For the text-containing cell, return its midpoint in (X, Y) coordinate format. 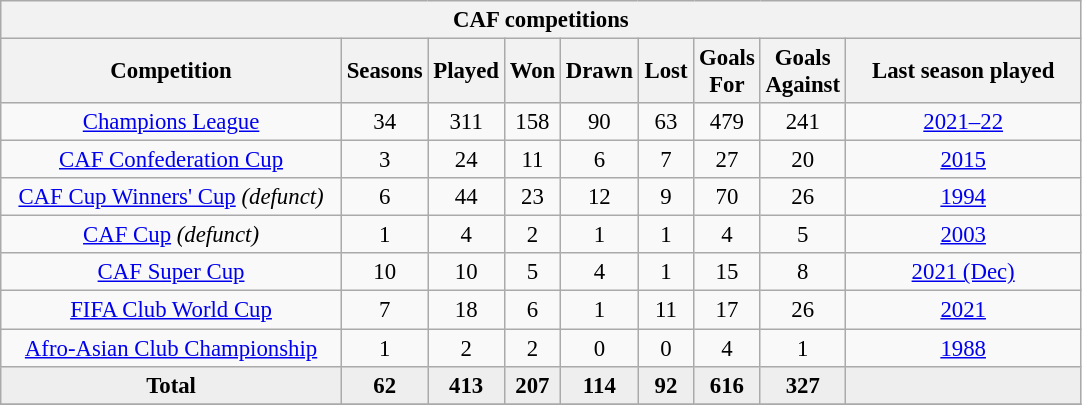
Drawn (600, 72)
44 (466, 197)
3 (384, 160)
311 (466, 122)
158 (532, 122)
479 (727, 122)
1988 (963, 348)
62 (384, 385)
Champions League (172, 122)
92 (666, 385)
8 (802, 273)
27 (727, 160)
2021 (Dec) (963, 273)
CAF Cup (defunct) (172, 235)
CAF competitions (541, 20)
70 (727, 197)
Afro-Asian Club Championship (172, 348)
2021 (963, 310)
17 (727, 310)
Goals Against (802, 72)
FIFA Club World Cup (172, 310)
18 (466, 310)
CAF Cup Winners' Cup (defunct) (172, 197)
114 (600, 385)
12 (600, 197)
2003 (963, 235)
327 (802, 385)
90 (600, 122)
Goals For (727, 72)
Seasons (384, 72)
34 (384, 122)
Competition (172, 72)
1994 (963, 197)
207 (532, 385)
23 (532, 197)
2015 (963, 160)
2021–22 (963, 122)
15 (727, 273)
9 (666, 197)
Played (466, 72)
Total (172, 385)
20 (802, 160)
24 (466, 160)
Won (532, 72)
CAF Confederation Cup (172, 160)
63 (666, 122)
CAF Super Cup (172, 273)
Lost (666, 72)
Last season played (963, 72)
241 (802, 122)
413 (466, 385)
616 (727, 385)
